For the text-containing cell, return its midpoint in [x, y] coordinate format. 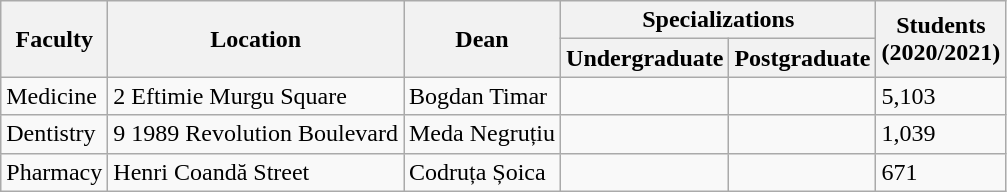
5,103 [941, 96]
Henri Coandă Street [256, 172]
Specializations [718, 20]
Pharmacy [54, 172]
Postgraduate [802, 58]
Bogdan Timar [482, 96]
2 Eftimie Murgu Square [256, 96]
Dean [482, 39]
Students(2020/2021) [941, 39]
671 [941, 172]
Medicine [54, 96]
Codruța Șoica [482, 172]
Faculty [54, 39]
Dentistry [54, 134]
Location [256, 39]
1,039 [941, 134]
Undergraduate [645, 58]
Meda Negruțiu [482, 134]
9 1989 Revolution Boulevard [256, 134]
